Capture the cell that displays the provided text and extract its (x, y) central coordinate. 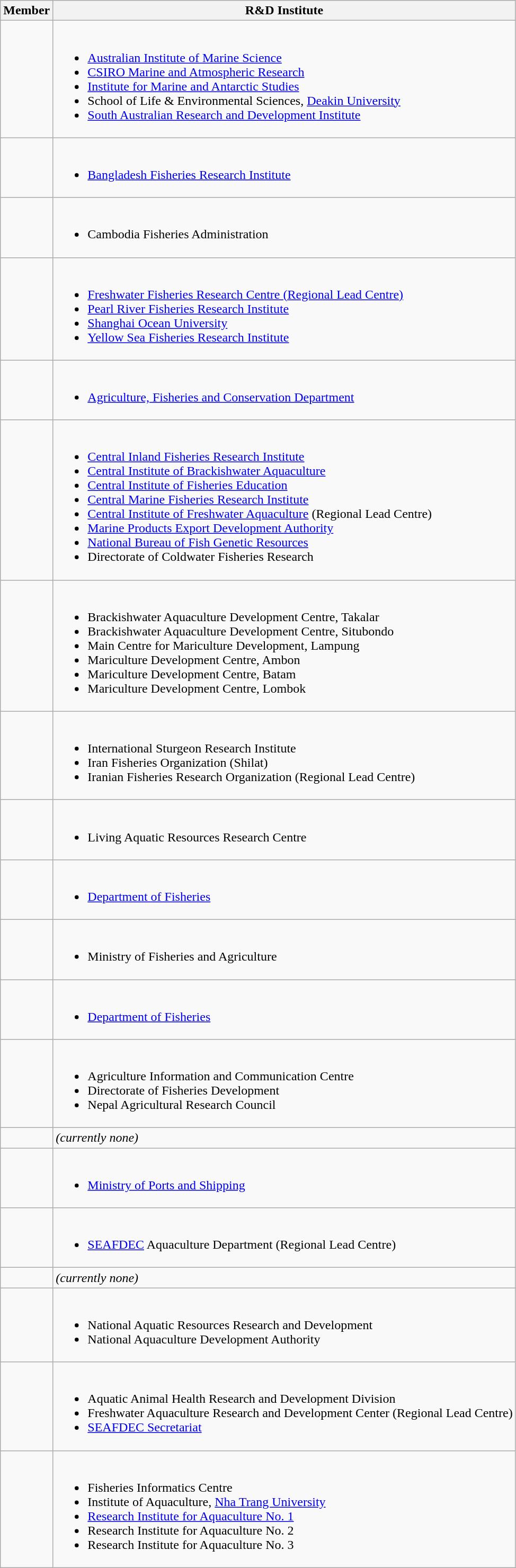
R&D Institute (284, 11)
SEAFDEC Aquaculture Department (Regional Lead Centre) (284, 1238)
Agriculture, Fisheries and Conservation Department (284, 390)
Agriculture Information and Communication CentreDirectorate of Fisheries DevelopmentNepal Agricultural Research Council (284, 1083)
International Sturgeon Research InstituteIran Fisheries Organization (Shilat)Iranian Fisheries Research Organization (Regional Lead Centre) (284, 755)
Ministry of Ports and Shipping (284, 1178)
Member (26, 11)
National Aquatic Resources Research and DevelopmentNational Aquaculture Development Authority (284, 1325)
Ministry of Fisheries and Agriculture (284, 949)
Bangladesh Fisheries Research Institute (284, 167)
Living Aquatic Resources Research Centre (284, 829)
Cambodia Fisheries Administration (284, 228)
